Provide the [x, y] coordinate of the cell's center where the given text is located.  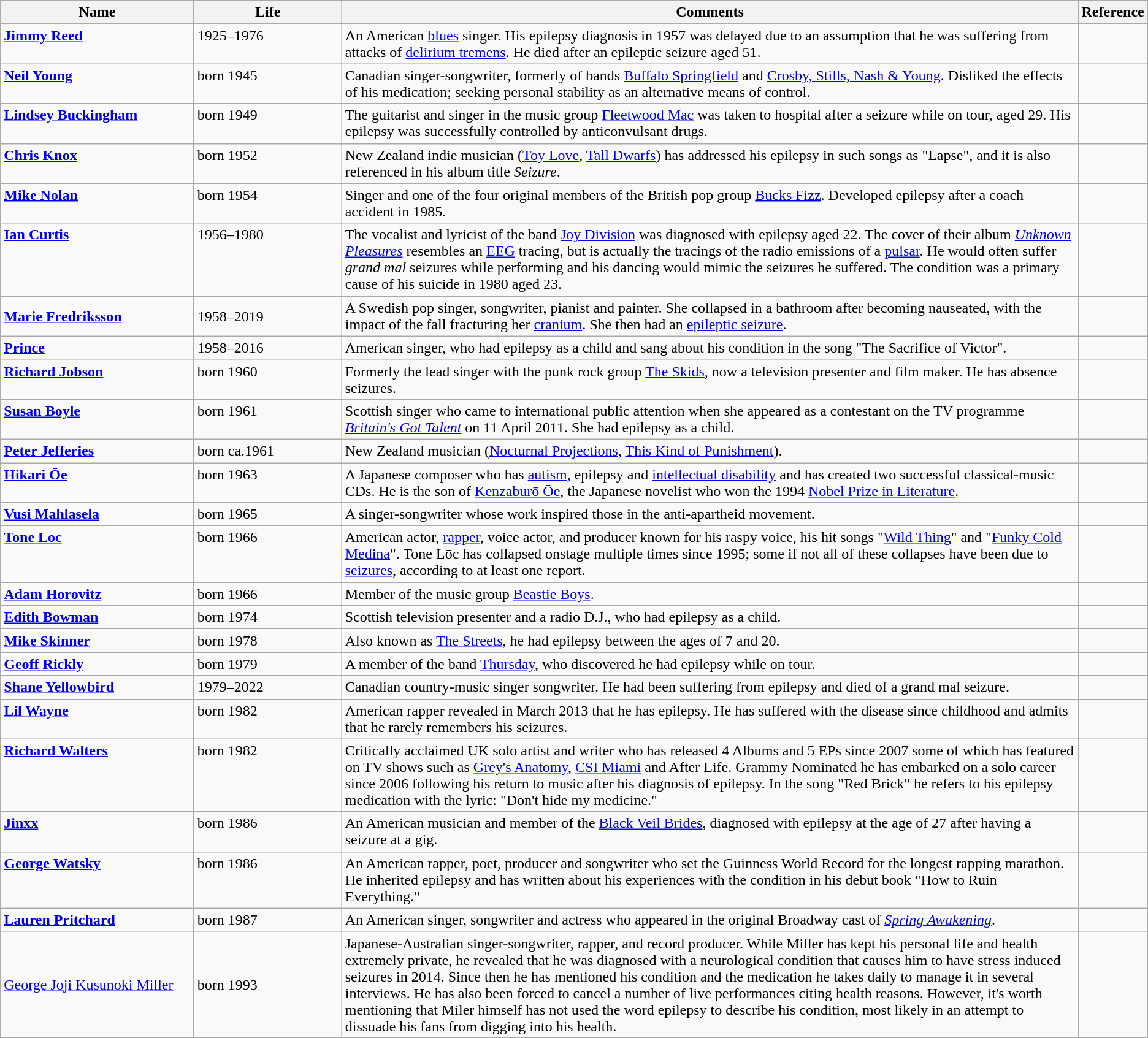
1958–2019 [267, 316]
1958–2016 [267, 348]
A singer-songwriter whose work inspired those in the anti-apartheid movement. [710, 514]
Adam Horovitz [97, 594]
born 1978 [267, 641]
Hikari Ōe [97, 482]
born 1963 [267, 482]
Peter Jefferies [97, 451]
Shane Yellowbird [97, 687]
Jimmy Reed [97, 44]
American singer, who had epilepsy as a child and sang about his condition in the song "The Sacrifice of Victor". [710, 348]
Mike Skinner [97, 641]
Singer and one of the four original members of the British pop group Bucks Fizz. Developed epilepsy after a coach accident in 1985. [710, 204]
George Watsky [97, 880]
1925–1976 [267, 44]
Scottish television presenter and a radio D.J., who had epilepsy as a child. [710, 617]
Lindsey Buckingham [97, 124]
1979–2022 [267, 687]
Life [267, 12]
New Zealand musician (Nocturnal Projections, This Kind of Punishment). [710, 451]
Chris Knox [97, 163]
Lauren Pritchard [97, 920]
Prince [97, 348]
An American musician and member of the Black Veil Brides, diagnosed with epilepsy at the age of 27 after having a seizure at a gig. [710, 831]
Edith Bowman [97, 617]
Vusi Mahlasela [97, 514]
Richard Walters [97, 775]
born 1954 [267, 204]
born 1965 [267, 514]
Formerly the lead singer with the punk rock group The Skids, now a television presenter and film maker. He has absence seizures. [710, 379]
born 1945 [267, 83]
Susan Boyle [97, 419]
born 1952 [267, 163]
born 1949 [267, 124]
born 1974 [267, 617]
born 1961 [267, 419]
born 1987 [267, 920]
Reference [1112, 12]
Marie Fredriksson [97, 316]
born 1993 [267, 985]
An American singer, songwriter and actress who appeared in the original Broadway cast of Spring Awakening. [710, 920]
Lil Wayne [97, 719]
Mike Nolan [97, 204]
1956–1980 [267, 260]
born ca.1961 [267, 451]
Geoff Rickly [97, 664]
Ian Curtis [97, 260]
Canadian country-music singer songwriter. He had been suffering from epilepsy and died of a grand mal seizure. [710, 687]
Neil Young [97, 83]
Jinxx [97, 831]
Also known as The Streets, he had epilepsy between the ages of 7 and 20. [710, 641]
A member of the band Thursday, who discovered he had epilepsy while on tour. [710, 664]
Richard Jobson [97, 379]
born 1960 [267, 379]
born 1979 [267, 664]
Name [97, 12]
Comments [710, 12]
Member of the music group Beastie Boys. [710, 594]
George Joji Kusunoki Miller [97, 985]
Tone Loc [97, 554]
